Search for the cell housing the specified text and yield its (x, y) center coordinate. 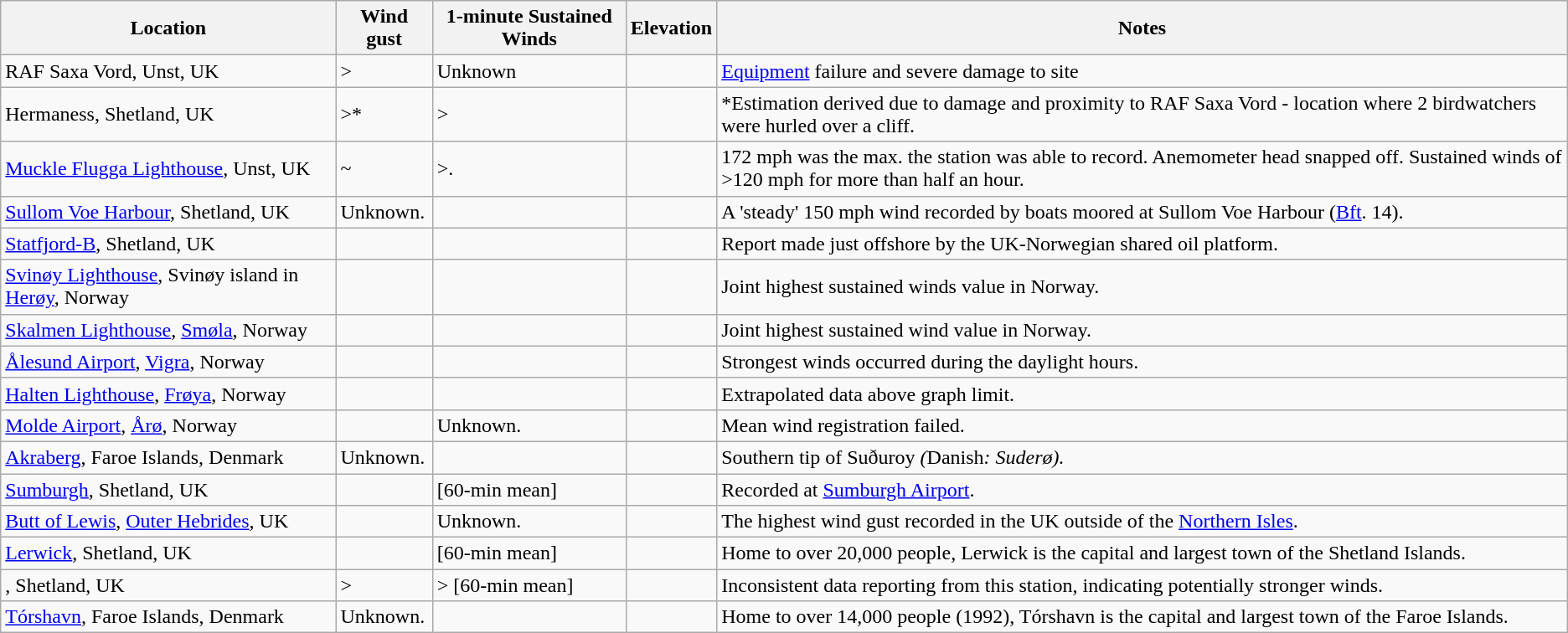
Southern tip of Suðuroy (Danish: Suderø). (1142, 457)
Skalmen Lighthouse, Smøla, Norway (168, 330)
Sullom Voe Harbour, Shetland, UK (168, 212)
172 mph was the max. the station was able to record. Anemometer head snapped off. Sustained winds of >120 mph for more than half an hour. (1142, 169)
Sumburgh, Shetland, UK (168, 490)
Butt of Lewis, Outer Hebrides, UK (168, 522)
Joint highest sustained winds value in Norway. (1142, 286)
Location (168, 28)
Lerwick, Shetland, UK (168, 553)
Statfjord-B, Shetland, UK (168, 244)
Svinøy Lighthouse, Svinøy island in Herøy, Norway (168, 286)
Molde Airport, Årø, Norway (168, 425)
Wind gust (384, 28)
Home to over 14,000 people (1992), Tórshavn is the capital and largest town of the Faroe Islands. (1142, 617)
Notes (1142, 28)
>* (384, 114)
Joint highest sustained wind value in Norway. (1142, 330)
>. (529, 169)
Hermaness, Shetland, UK (168, 114)
Home to over 20,000 people, Lerwick is the capital and largest town of the Shetland Islands. (1142, 553)
Inconsistent data reporting from this station, indicating potentially stronger winds. (1142, 585)
Unknown (529, 71)
Recorded at Sumburgh Airport. (1142, 490)
Mean wind registration failed. (1142, 425)
Halten Lighthouse, Frøya, Norway (168, 394)
The highest wind gust recorded in the UK outside of the Northern Isles. (1142, 522)
Equipment failure and severe damage to site (1142, 71)
RAF Saxa Vord, Unst, UK (168, 71)
1-minute Sustained Winds (529, 28)
> [60-min mean] (529, 585)
~ (384, 169)
Report made just offshore by the UK-Norwegian shared oil platform. (1142, 244)
Muckle Flugga Lighthouse, Unst, UK (168, 169)
Strongest winds occurred during the daylight hours. (1142, 362)
Elevation (671, 28)
Tórshavn, Faroe Islands, Denmark (168, 617)
Extrapolated data above graph limit. (1142, 394)
Akraberg, Faroe Islands, Denmark (168, 457)
Ålesund Airport, Vigra, Norway (168, 362)
*Estimation derived due to damage and proximity to RAF Saxa Vord - location where 2 birdwatchers were hurled over a cliff. (1142, 114)
, Shetland, UK (168, 585)
A 'steady' 150 mph wind recorded by boats moored at Sullom Voe Harbour (Bft. 14). (1142, 212)
